Provide the [x, y] coordinate of the cell's center where the given text is located.  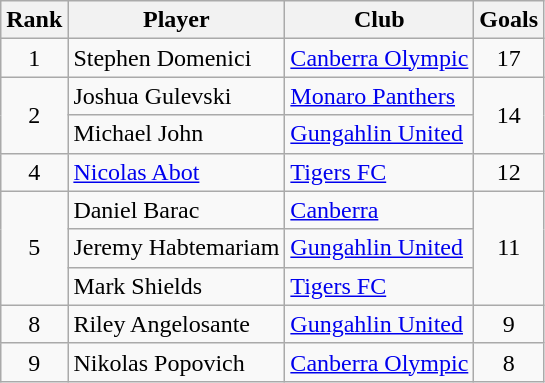
5 [34, 248]
2 [34, 115]
4 [34, 172]
Goals [509, 20]
Player [176, 20]
Nikolas Popovich [176, 362]
Joshua Gulevski [176, 96]
12 [509, 172]
Daniel Barac [176, 210]
17 [509, 58]
Mark Shields [176, 286]
Michael John [176, 134]
Canberra [380, 210]
1 [34, 58]
Monaro Panthers [380, 96]
11 [509, 248]
Stephen Domenici [176, 58]
14 [509, 115]
Rank [34, 20]
Jeremy Habtemariam [176, 248]
Club [380, 20]
Nicolas Abot [176, 172]
Riley Angelosante [176, 324]
